Identify which cell holds the provided text, then report its (X, Y) central coordinate. 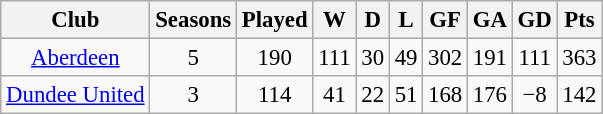
GD (534, 20)
190 (274, 58)
Pts (580, 20)
Club (76, 20)
D (372, 20)
22 (372, 95)
5 (194, 58)
363 (580, 58)
−8 (534, 95)
41 (334, 95)
51 (406, 95)
L (406, 20)
302 (446, 58)
Played (274, 20)
168 (446, 95)
176 (490, 95)
Aberdeen (76, 58)
142 (580, 95)
W (334, 20)
Seasons (194, 20)
114 (274, 95)
GA (490, 20)
Dundee United (76, 95)
30 (372, 58)
GF (446, 20)
49 (406, 58)
191 (490, 58)
3 (194, 95)
